Scan for the cell matching the given text and deliver its (X, Y) coordinate at center. 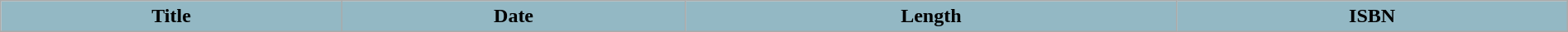
Date (514, 16)
Length (931, 16)
ISBN (1372, 16)
Title (172, 16)
